Return the (x, y) coordinate for the center point of the cell that contains the specified text.  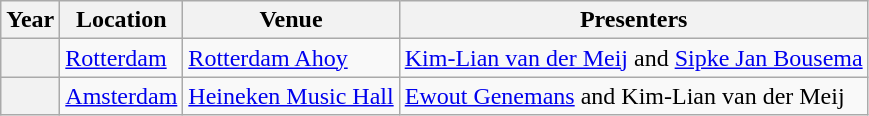
Amsterdam (122, 96)
Heineken Music Hall (291, 96)
Ewout Genemans and Kim-Lian van der Meij (634, 96)
Year (30, 20)
Rotterdam Ahoy (291, 58)
Rotterdam (122, 58)
Venue (291, 20)
Presenters (634, 20)
Location (122, 20)
Kim-Lian van der Meij and Sipke Jan Bousema (634, 58)
